Output the (x, y) coordinate of the center of the cell containing the given text.  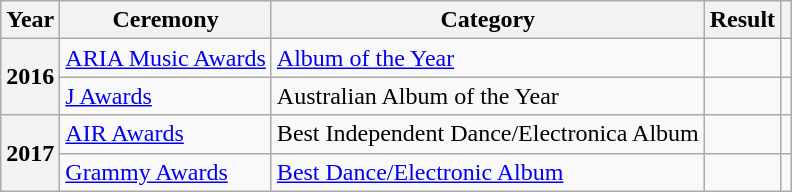
Album of the Year (488, 58)
2017 (30, 153)
J Awards (166, 96)
AIR Awards (166, 134)
Australian Album of the Year (488, 96)
Best Independent Dance/Electronica Album (488, 134)
2016 (30, 77)
Best Dance/Electronic Album (488, 172)
Year (30, 20)
Grammy Awards (166, 172)
Ceremony (166, 20)
Result (742, 20)
Category (488, 20)
ARIA Music Awards (166, 58)
